Output the (X, Y) coordinate of the center of the cell containing the given text.  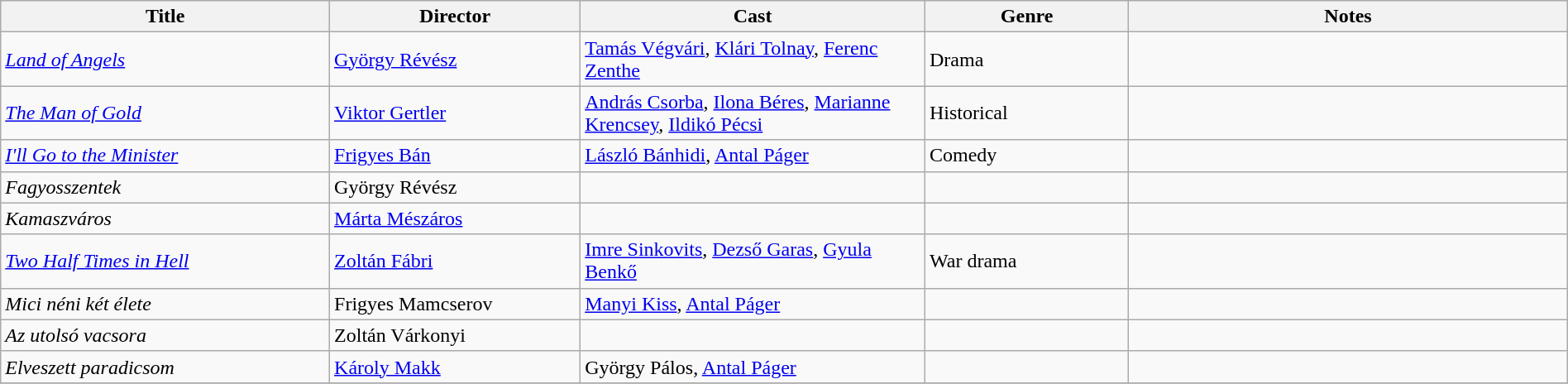
Zoltán Várkonyi (455, 335)
Drama (1026, 60)
Fagyosszentek (165, 187)
György Pálos, Antal Páger (753, 367)
Imre Sinkovits, Dezső Garas, Gyula Benkő (753, 262)
Kamaszváros (165, 218)
Manyi Kiss, Antal Páger (753, 304)
Mici néni két élete (165, 304)
Zoltán Fábri (455, 262)
Historical (1026, 113)
Frigyes Bán (455, 156)
Comedy (1026, 156)
Elveszett paradicsom (165, 367)
László Bánhidi, Antal Páger (753, 156)
War drama (1026, 262)
Az utolsó vacsora (165, 335)
Title (165, 17)
Viktor Gertler (455, 113)
I'll Go to the Minister (165, 156)
Cast (753, 17)
András Csorba, Ilona Béres, Marianne Krencsey, Ildikó Pécsi (753, 113)
Director (455, 17)
Tamás Végvári, Klári Tolnay, Ferenc Zenthe (753, 60)
Notes (1348, 17)
Károly Makk (455, 367)
Genre (1026, 17)
Márta Mészáros (455, 218)
The Man of Gold (165, 113)
Two Half Times in Hell (165, 262)
Land of Angels (165, 60)
Frigyes Mamcserov (455, 304)
